Provide the [X, Y] coordinate of the cell's center where the given text is located.  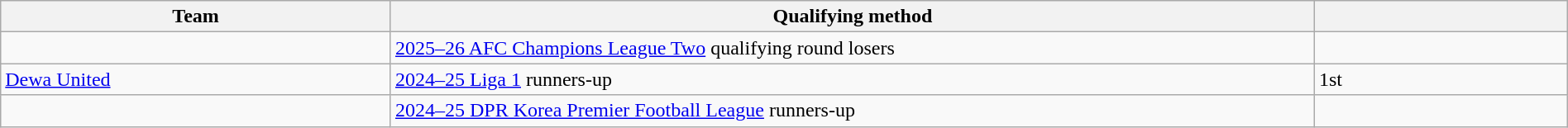
2024–25 DPR Korea Premier Football League runners-up [852, 111]
Team [196, 17]
Qualifying method [852, 17]
2024–25 Liga 1 runners-up [852, 79]
2025–26 AFC Champions League Two qualifying round losers [852, 48]
Dewa United [196, 79]
1st [1441, 79]
